Locate the cell with the specified text and output its (x, y) center coordinate. 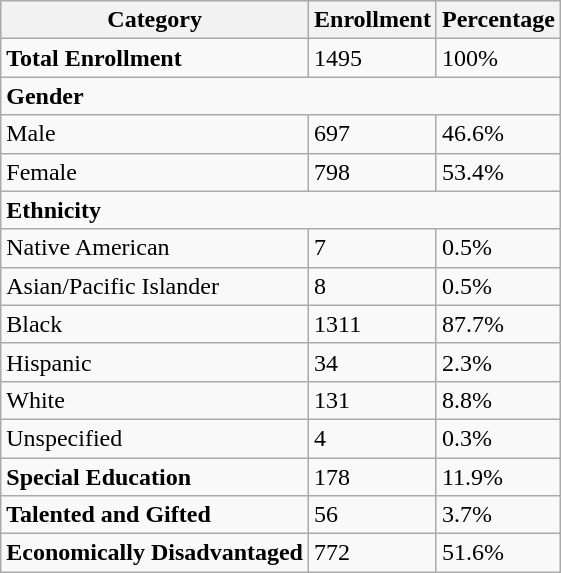
Special Education (155, 477)
798 (373, 172)
Economically Disadvantaged (155, 553)
46.6% (498, 134)
34 (373, 362)
697 (373, 134)
White (155, 400)
Unspecified (155, 438)
0.3% (498, 438)
131 (373, 400)
2.3% (498, 362)
772 (373, 553)
Native American (155, 248)
8.8% (498, 400)
87.7% (498, 324)
51.6% (498, 553)
3.7% (498, 515)
Male (155, 134)
Talented and Gifted (155, 515)
Percentage (498, 20)
Enrollment (373, 20)
11.9% (498, 477)
1495 (373, 58)
Category (155, 20)
Gender (281, 96)
100% (498, 58)
4 (373, 438)
Ethnicity (281, 210)
Asian/Pacific Islander (155, 286)
7 (373, 248)
Total Enrollment (155, 58)
56 (373, 515)
Black (155, 324)
1311 (373, 324)
Female (155, 172)
178 (373, 477)
8 (373, 286)
53.4% (498, 172)
Hispanic (155, 362)
